From the cell containing the given text, extract its center point as (X, Y) coordinate. 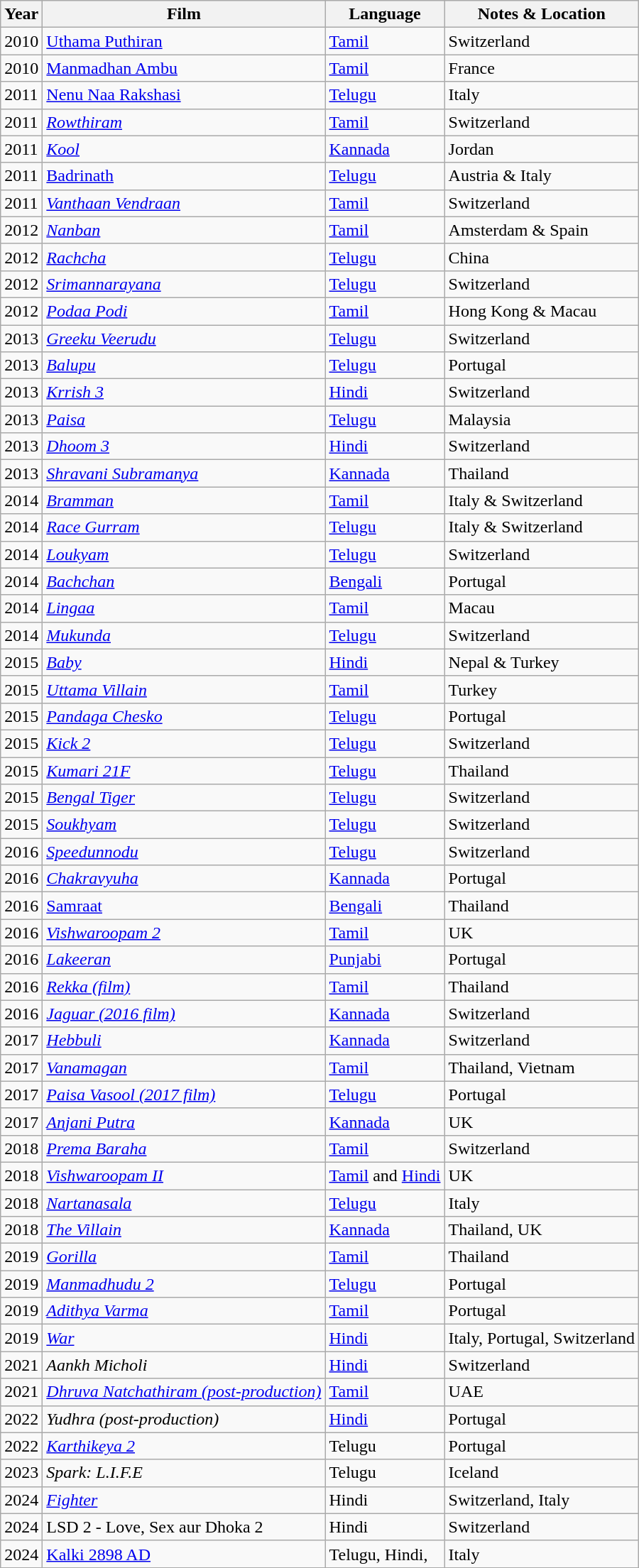
Nepal & Turkey (541, 662)
Thailand, Vietnam (541, 1068)
Prema Baraha (184, 1148)
Turkey (541, 689)
Spark: L.I.F.E (184, 1473)
Nartanasala (184, 1203)
Rachcha (184, 257)
Kalki 2898 AD (184, 1554)
Rekka (film) (184, 987)
Karthikeya 2 (184, 1446)
Paisa (184, 420)
Jordan (541, 149)
Badrinath (184, 176)
Language (385, 14)
Soukhyam (184, 825)
Bachchan (184, 581)
Vanamagan (184, 1068)
Dhoom 3 (184, 446)
France (541, 68)
Baby (184, 662)
Film (184, 14)
Telugu, Hindi, (385, 1554)
Dhruva Natchathiram (post-production) (184, 1392)
Balupu (184, 366)
Podaa Podi (184, 311)
Malaysia (541, 420)
Lingaa (184, 608)
The Villain (184, 1230)
Race Gurram (184, 527)
Anjani Putra (184, 1122)
Gorilla (184, 1257)
Paisa Vasool (2017 film) (184, 1095)
Macau (541, 608)
Srimannarayana (184, 284)
Thailand, UK (541, 1230)
Lakeeran (184, 960)
Nenu Naa Rakshasi (184, 95)
Uttama Villain (184, 689)
Punjabi (385, 960)
Jaguar (2016 film) (184, 1014)
Hong Kong & Macau (541, 311)
Vanthaan Vendraan (184, 203)
Loukyam (184, 554)
Adithya Varma (184, 1311)
Mukunda (184, 635)
Kick 2 (184, 743)
Kumari 21F (184, 770)
Speedunnodu (184, 852)
Nanban (184, 230)
Amsterdam & Spain (541, 230)
Greeku Veerudu (184, 339)
Switzerland, Italy (541, 1500)
Vishwaroopam II (184, 1175)
War (184, 1338)
2023 (21, 1473)
Bramman (184, 500)
Shravani Subramanya (184, 473)
Vishwaroopam 2 (184, 933)
Notes & Location (541, 14)
Iceland (541, 1473)
Krrish 3 (184, 393)
Aankh Micholi (184, 1365)
Italy, Portugal, Switzerland (541, 1338)
Fighter (184, 1500)
Manmadhudu 2 (184, 1284)
Hebbuli (184, 1041)
Chakravyuha (184, 879)
Rowthiram (184, 122)
China (541, 257)
Austria & Italy (541, 176)
LSD 2 - Love, Sex aur Dhoka 2 (184, 1527)
Pandaga Chesko (184, 716)
Tamil and Hindi (385, 1175)
Year (21, 14)
Uthama Puthiran (184, 41)
Manmadhan Ambu (184, 68)
UAE (541, 1392)
Bengal Tiger (184, 798)
Samraat (184, 906)
Yudhra (post-production) (184, 1419)
Kool (184, 149)
